Return the [X, Y] coordinate for the center point of the cell that contains the specified text.  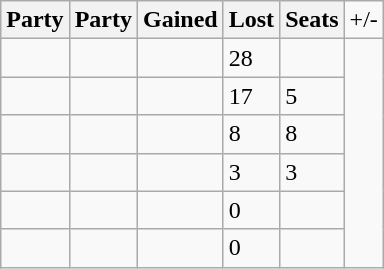
Gained [180, 20]
Seats [312, 20]
28 [251, 58]
Lost [251, 20]
17 [251, 96]
5 [312, 96]
+/- [364, 20]
